Identify which cell holds the provided text, then report its (X, Y) central coordinate. 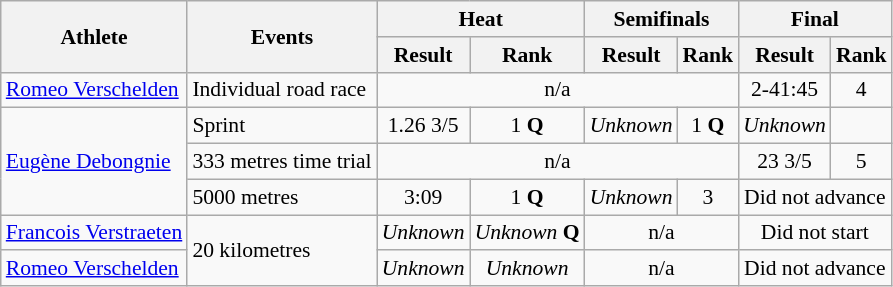
3 (708, 197)
Semifinals (662, 19)
Francois Verstraeten (94, 233)
4 (862, 90)
23 3/5 (784, 162)
5000 metres (282, 197)
3:09 (424, 197)
5 (862, 162)
Did not start (814, 233)
Final (814, 19)
Unknown Q (528, 233)
1.26 3/5 (424, 126)
2-41:45 (784, 90)
Sprint (282, 126)
333 metres time trial (282, 162)
20 kilometres (282, 250)
Events (282, 36)
Individual road race (282, 90)
Eugène Debongnie (94, 162)
Athlete (94, 36)
Heat (481, 19)
